Return [x, y] of the center of cell containing provided text 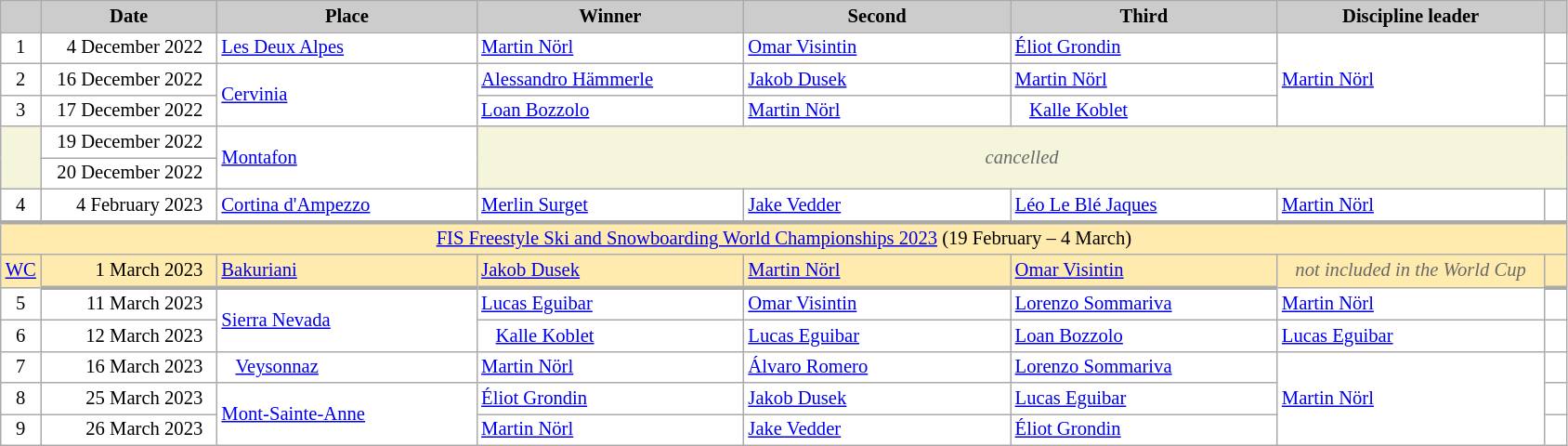
12 March 2023 [129, 335]
6 [20, 335]
Sierra Nevada [346, 320]
11 March 2023 [129, 303]
Merlin Surget [609, 204]
25 March 2023 [129, 399]
26 March 2023 [129, 429]
4 February 2023 [129, 204]
16 March 2023 [129, 367]
Cortina d'Ampezzo [346, 204]
16 December 2022 [129, 79]
8 [20, 399]
cancelled [1022, 158]
FIS Freestyle Ski and Snowboarding World Championships 2023 (19 February – 4 March) [784, 238]
WC [20, 271]
9 [20, 429]
5 [20, 303]
Second [877, 16]
4 [20, 204]
Mont-Sainte-Anne [346, 414]
Third [1144, 16]
Léo Le Blé Jaques [1144, 204]
2 [20, 79]
Les Deux Alpes [346, 47]
4 December 2022 [129, 47]
1 [20, 47]
not included in the World Cup [1410, 271]
17 December 2022 [129, 111]
1 March 2023 [129, 271]
Discipline leader [1410, 16]
Place [346, 16]
Date [129, 16]
3 [20, 111]
Alessandro Hämmerle [609, 79]
Winner [609, 16]
7 [20, 367]
19 December 2022 [129, 142]
Bakuriani [346, 271]
Cervinia [346, 95]
Álvaro Romero [877, 367]
20 December 2022 [129, 173]
Veysonnaz [346, 367]
Montafon [346, 158]
